Detect which cell encompasses the target text, then output its [X, Y] center coordinate. 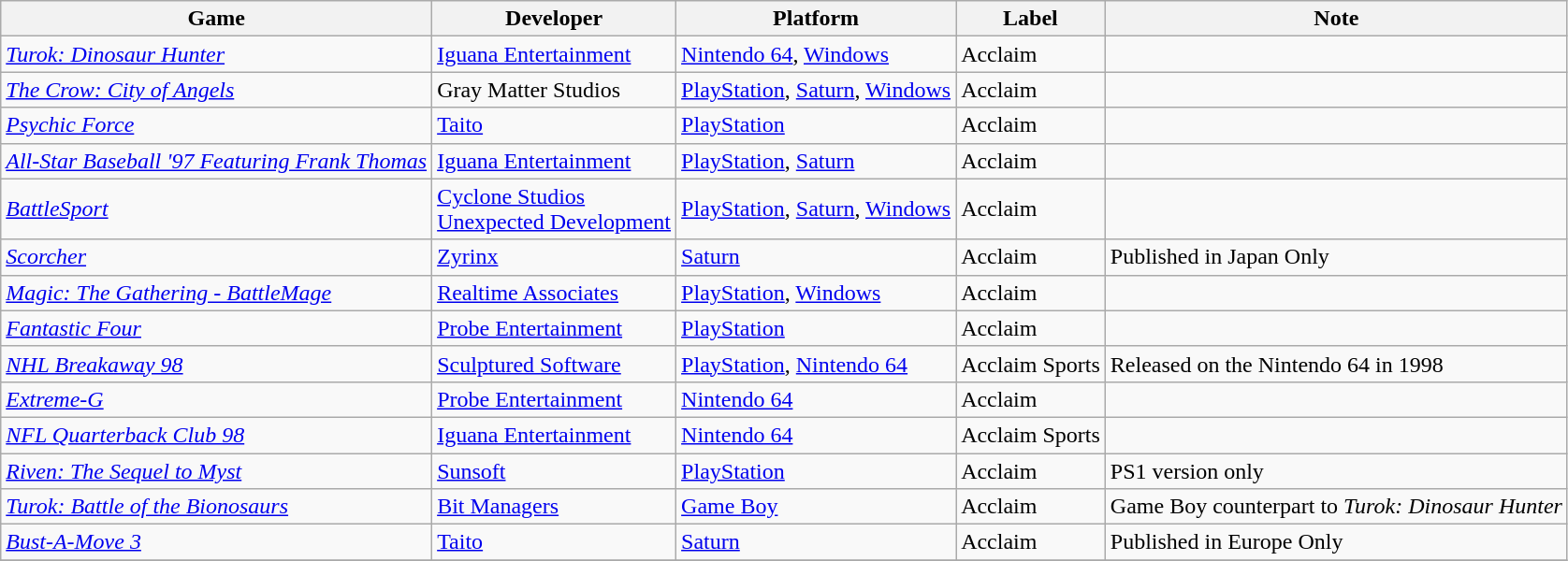
Turok: Dinosaur Hunter [217, 54]
Released on the Nintendo 64 in 1998 [1336, 364]
BattleSport [217, 209]
Label [1031, 19]
Published in Europe Only [1336, 542]
Zyrinx [554, 257]
Game [217, 19]
All-Star Baseball '97 Featuring Frank Thomas [217, 161]
PS1 version only [1336, 470]
Published in Japan Only [1336, 257]
Game Boy [816, 507]
Sunsoft [554, 470]
Bit Managers [554, 507]
Cyclone StudiosUnexpected Development [554, 209]
Riven: The Sequel to Myst [217, 470]
Developer [554, 19]
Game Boy counterpart to Turok: Dinosaur Hunter [1336, 507]
Fantastic Four [217, 328]
Magic: The Gathering - BattleMage [217, 293]
Scorcher [217, 257]
NHL Breakaway 98 [217, 364]
PlayStation, Nintendo 64 [816, 364]
Note [1336, 19]
Platform [816, 19]
Nintendo 64, Windows [816, 54]
The Crow: City of Angels [217, 90]
Extreme-G [217, 399]
Turok: Battle of the Bionosaurs [217, 507]
Gray Matter Studios [554, 90]
Psychic Force [217, 125]
Sculptured Software [554, 364]
PlayStation, Saturn [816, 161]
NFL Quarterback Club 98 [217, 435]
PlayStation, Windows [816, 293]
Bust-A-Move 3 [217, 542]
Realtime Associates [554, 293]
